Return the [x, y] coordinate for the center point of the cell that contains the specified text.  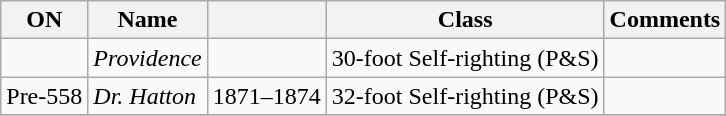
Comments [665, 20]
Providence [148, 58]
Name [148, 20]
1871–1874 [266, 96]
Pre-558 [44, 96]
Class [465, 20]
Dr. Hatton [148, 96]
32-foot Self-righting (P&S) [465, 96]
30-foot Self-righting (P&S) [465, 58]
ON [44, 20]
